From the cell containing the given text, extract its center point as [X, Y] coordinate. 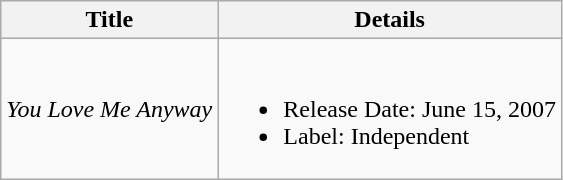
Details [390, 20]
You Love Me Anyway [110, 109]
Release Date: June 15, 2007Label: Independent [390, 109]
Title [110, 20]
